Return (x, y) of the center of cell containing provided text 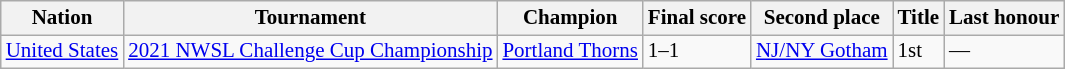
— (1004, 52)
NJ/NY Gotham (822, 52)
United States (62, 52)
Nation (62, 18)
Last honour (1004, 18)
Second place (822, 18)
Tournament (310, 18)
2021 NWSL Challenge Cup Championship (310, 52)
1st (919, 52)
1–1 (697, 52)
Portland Thorns (570, 52)
Final score (697, 18)
Title (919, 18)
Champion (570, 18)
